Scan for the cell matching the given text and deliver its [X, Y] coordinate at center. 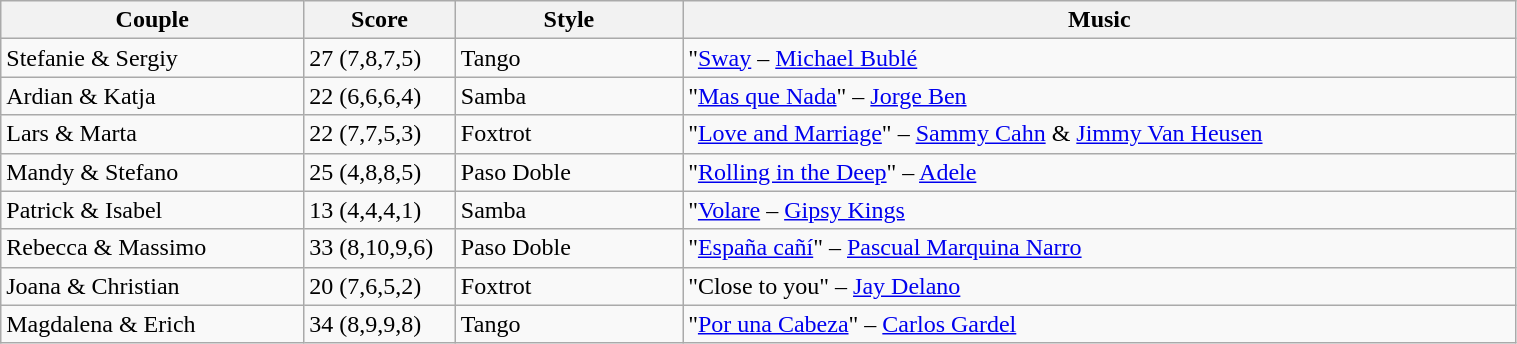
34 (8,9,9,8) [380, 324]
Music [1100, 20]
"Rolling in the Deep" – Adele [1100, 172]
"Love and Marriage" – Sammy Cahn & Jimmy Van Heusen [1100, 134]
Score [380, 20]
"Close to you" – Jay Delano [1100, 286]
Ardian & Katja [152, 96]
Stefanie & Sergiy [152, 58]
"Sway – Michael Bublé [1100, 58]
25 (4,8,8,5) [380, 172]
22 (6,6,6,4) [380, 96]
"España cañí" – Pascual Marquina Narro [1100, 248]
27 (7,8,7,5) [380, 58]
Couple [152, 20]
"Volare – Gipsy Kings [1100, 210]
Joana & Christian [152, 286]
Style [568, 20]
Patrick & Isabel [152, 210]
20 (7,6,5,2) [380, 286]
Rebecca & Massimo [152, 248]
"Mas que Nada" – Jorge Ben [1100, 96]
"Por una Cabeza" – Carlos Gardel [1100, 324]
13 (4,4,4,1) [380, 210]
22 (7,7,5,3) [380, 134]
33 (8,10,9,6) [380, 248]
Magdalena & Erich [152, 324]
Mandy & Stefano [152, 172]
Lars & Marta [152, 134]
